Search for the cell housing the specified text and yield its (X, Y) center coordinate. 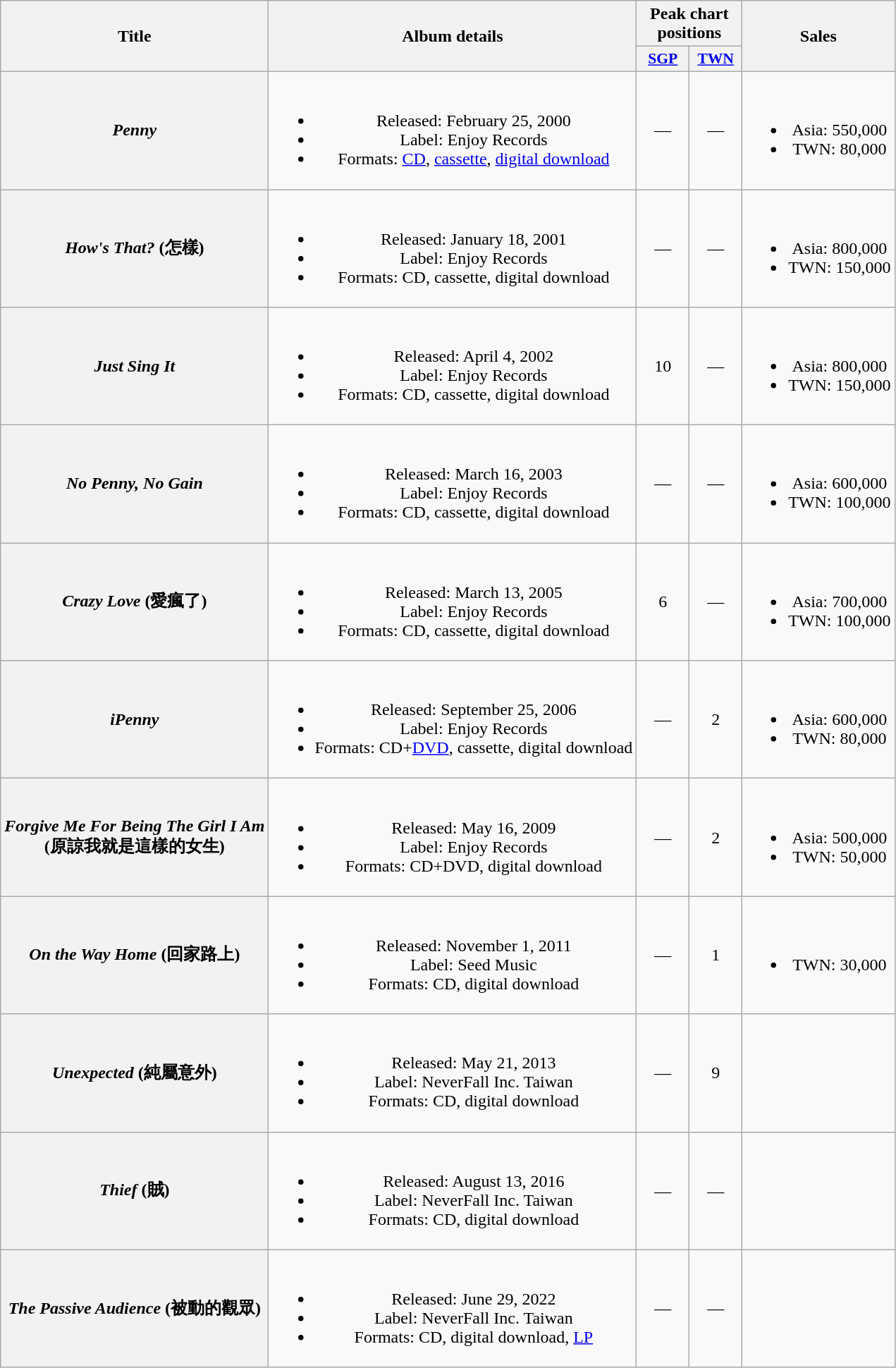
Released: August 13, 2016Label: NeverFall Inc. TaiwanFormats: CD, digital download (453, 1190)
iPenny (135, 719)
Asia: 500,000TWN: 50,000 (818, 838)
Title (135, 37)
Released: February 25, 2000Label: Enjoy RecordsFormats: CD, cassette, digital download (453, 130)
9 (716, 1073)
How's That? (怎樣) (135, 248)
TWN (716, 59)
Released: March 16, 2003Label: Enjoy RecordsFormats: CD, cassette, digital download (453, 484)
10 (663, 367)
Forgive Me For Being The Girl I Am(原諒我就是這樣的女生) (135, 838)
Peak chart positions (689, 24)
Released: April 4, 2002Label: Enjoy RecordsFormats: CD, cassette, digital download (453, 367)
1 (716, 955)
6 (663, 602)
Asia: 600,000TWN: 100,000 (818, 484)
TWN: 30,000 (818, 955)
Sales (818, 37)
Released: November 1, 2011Label: Seed MusicFormats: CD, digital download (453, 955)
Unexpected (純屬意外) (135, 1073)
On the Way Home (回家路上) (135, 955)
Asia: 550,000TWN: 80,000 (818, 130)
Released: March 13, 2005Label: Enjoy RecordsFormats: CD, cassette, digital download (453, 602)
No Penny, No Gain (135, 484)
Released: September 25, 2006Label: Enjoy RecordsFormats: CD+DVD, cassette, digital download (453, 719)
Asia: 600,000TWN: 80,000 (818, 719)
Album details (453, 37)
Just Sing It (135, 367)
The Passive Audience (被動的觀眾) (135, 1309)
Asia: 700,000TWN: 100,000 (818, 602)
Released: June 29, 2022Label: NeverFall Inc. TaiwanFormats: CD, digital download, LP (453, 1309)
Thief (賊) (135, 1190)
Released: May 21, 2013Label: NeverFall Inc. TaiwanFormats: CD, digital download (453, 1073)
Released: January 18, 2001Label: Enjoy RecordsFormats: CD, cassette, digital download (453, 248)
Penny (135, 130)
SGP (663, 59)
Crazy Love (愛瘋了) (135, 602)
Released: May 16, 2009Label: Enjoy RecordsFormats: CD+DVD, digital download (453, 838)
